Provide the [x, y] coordinate of the cell's center where the given text is located.  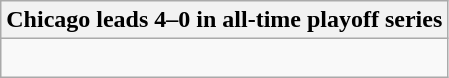
Chicago leads 4–0 in all-time playoff series [224, 20]
